Determine the (x, y) coordinate at the center of the cell enclosing the given text.  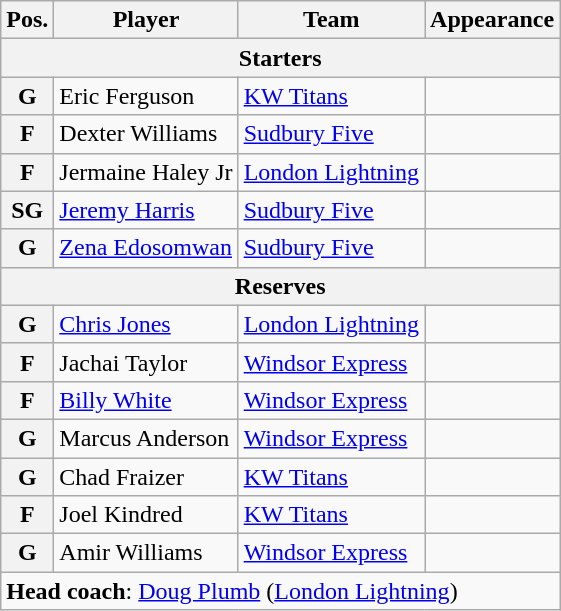
SG (28, 210)
Appearance (492, 20)
Zena Edosomwan (146, 248)
Pos. (28, 20)
Head coach: Doug Plumb (London Lightning) (280, 591)
Team (331, 20)
Marcus Anderson (146, 438)
Joel Kindred (146, 515)
Chris Jones (146, 324)
Reserves (280, 286)
Jachai Taylor (146, 362)
Eric Ferguson (146, 96)
Amir Williams (146, 553)
Dexter Williams (146, 134)
Player (146, 20)
Jeremy Harris (146, 210)
Chad Fraizer (146, 477)
Billy White (146, 400)
Jermaine Haley Jr (146, 172)
Starters (280, 58)
